Provide the [X, Y] coordinate of the cell's center where the given text is located.  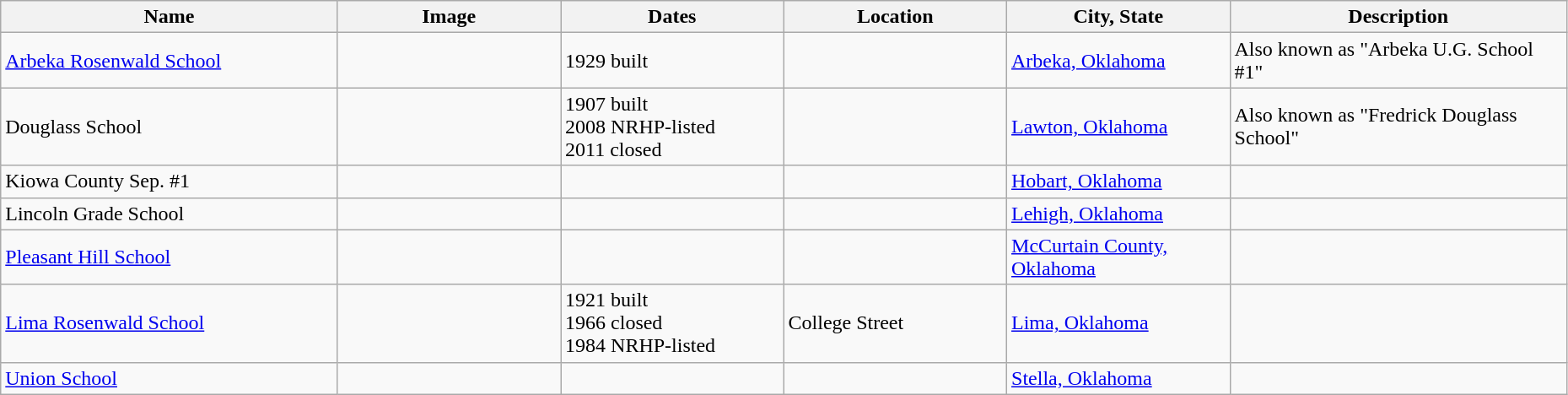
Image [449, 17]
Lehigh, Oklahoma [1118, 214]
City, State [1118, 17]
College Street [895, 323]
Location [895, 17]
Also known as "Fredrick Douglass School" [1398, 127]
Lawton, Oklahoma [1118, 127]
1907 built2008 NRHP-listed2011 closed [672, 127]
Lima, Oklahoma [1118, 323]
Douglass School [169, 127]
Name [169, 17]
1921 built1966 closed1984 NRHP-listed [672, 323]
Lima Rosenwald School [169, 323]
Arbeka, Oklahoma [1118, 61]
Dates [672, 17]
Arbeka Rosenwald School [169, 61]
Also known as "Arbeka U.G. School #1" [1398, 61]
Hobart, Oklahoma [1118, 181]
1929 built [672, 61]
Union School [169, 378]
Lincoln Grade School [169, 214]
Description [1398, 17]
Pleasant Hill School [169, 257]
McCurtain County, Oklahoma [1118, 257]
Stella, Oklahoma [1118, 378]
Kiowa County Sep. #1 [169, 181]
